Identify which cell holds the provided text, then report its (x, y) central coordinate. 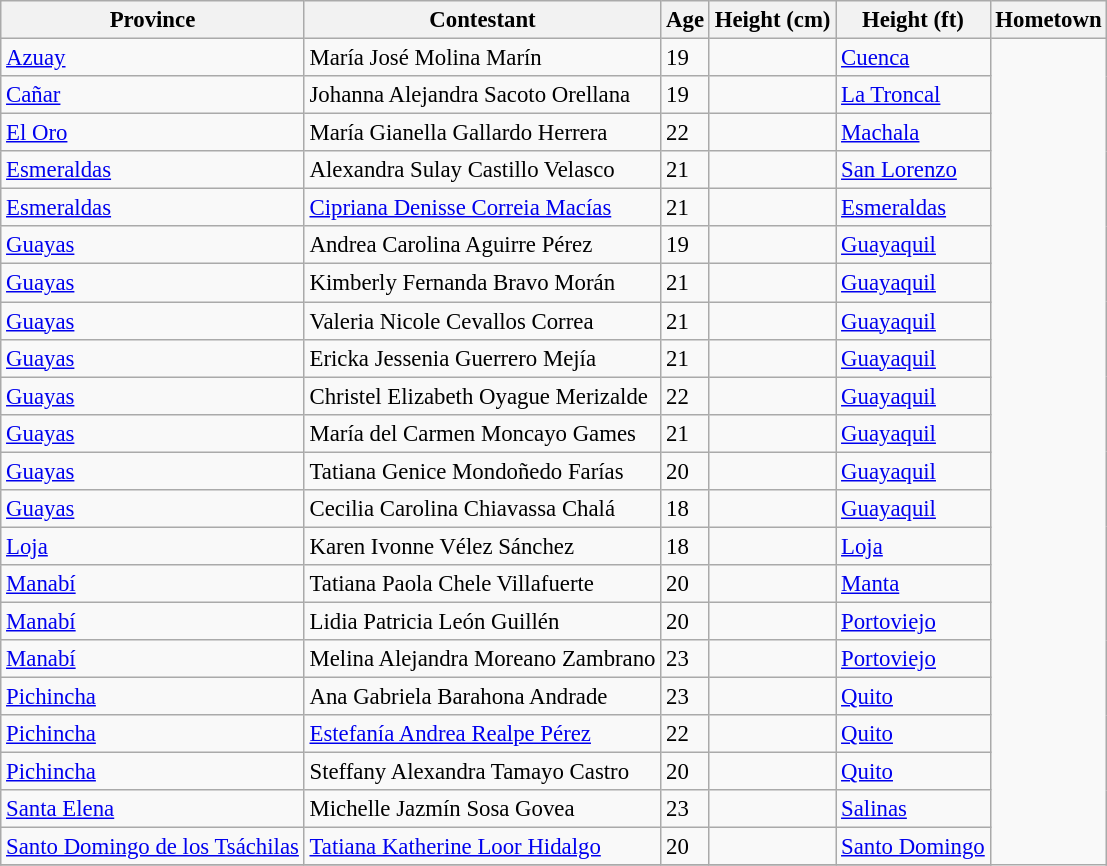
Tatiana Paola Chele Villafuerte (482, 584)
Kimberly Fernanda Bravo Morán (482, 283)
Steffany Alexandra Tamayo Castro (482, 772)
Santo Domingo (913, 847)
Estefanía Andrea Realpe Pérez (482, 734)
El Oro (152, 133)
Santa Elena (152, 809)
Santo Domingo de los Tsáchilas (152, 847)
Johanna Alejandra Sacoto Orellana (482, 95)
Salinas (913, 809)
Michelle Jazmín Sosa Govea (482, 809)
Cañar (152, 95)
Christel Elizabeth Oyague Merizalde (482, 396)
San Lorenzo (913, 170)
Azuay (152, 58)
Alexandra Sulay Castillo Velasco (482, 170)
Height (cm) (772, 20)
Lidia Patricia León Guillén (482, 621)
Contestant (482, 20)
Ericka Jessenia Guerrero Mejía (482, 358)
Melina Alejandra Moreano Zambrano (482, 659)
Hometown (1048, 20)
Height (ft) (913, 20)
Andrea Carolina Aguirre Pérez (482, 245)
Machala (913, 133)
Manta (913, 584)
Tatiana Genice Mondoñedo Farías (482, 471)
Cecilia Carolina Chiavassa Chalá (482, 509)
Tatiana Katherine Loor Hidalgo (482, 847)
Age (686, 20)
Cuenca (913, 58)
Province (152, 20)
Valeria Nicole Cevallos Correa (482, 321)
María Gianella Gallardo Herrera (482, 133)
María del Carmen Moncayo Games (482, 433)
María José Molina Marín (482, 58)
Cipriana Denisse Correia Macías (482, 208)
La Troncal (913, 95)
Ana Gabriela Barahona Andrade (482, 697)
Karen Ivonne Vélez Sánchez (482, 546)
